Return the (x, y) coordinate for the center point of the cell that contains the specified text.  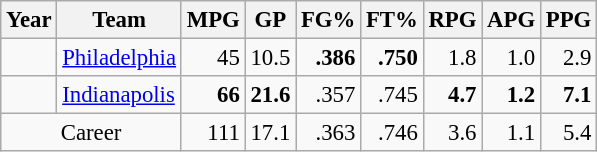
.363 (328, 133)
17.1 (270, 133)
7.1 (568, 95)
21.6 (270, 95)
GP (270, 20)
Year (29, 20)
3.6 (452, 133)
Career (92, 133)
.745 (392, 95)
.750 (392, 58)
RPG (452, 20)
4.7 (452, 95)
FT% (392, 20)
PPG (568, 20)
.357 (328, 95)
APG (512, 20)
45 (213, 58)
1.2 (512, 95)
1.1 (512, 133)
Indianapolis (119, 95)
Team (119, 20)
5.4 (568, 133)
.746 (392, 133)
MPG (213, 20)
.386 (328, 58)
1.8 (452, 58)
66 (213, 95)
1.0 (512, 58)
2.9 (568, 58)
10.5 (270, 58)
Philadelphia (119, 58)
FG% (328, 20)
111 (213, 133)
